Provide the (x, y) coordinate of the cell's center where the given text is located.  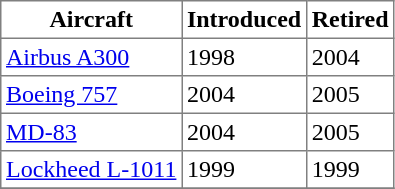
1998 (244, 57)
Airbus A300 (92, 57)
Lockheed L-1011 (92, 170)
Boeing 757 (92, 95)
Retired (350, 20)
Aircraft (92, 20)
Introduced (244, 20)
MD-83 (92, 132)
